Scan for the cell matching the given text and deliver its (x, y) coordinate at center. 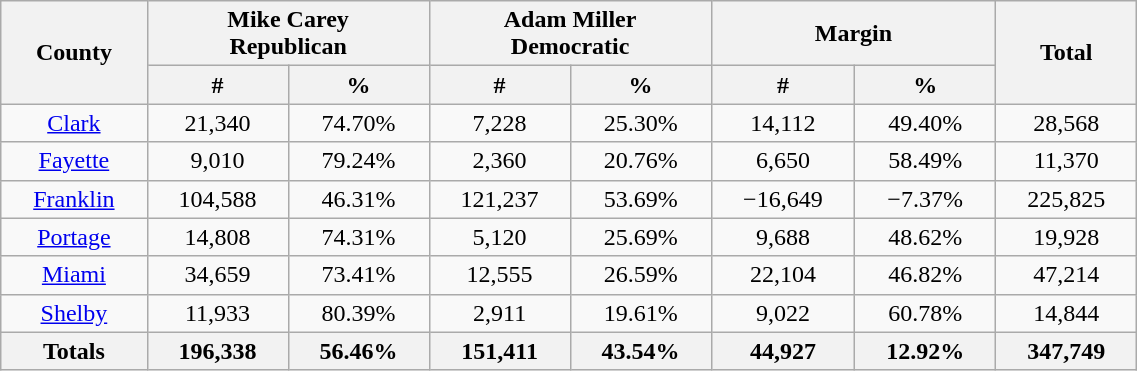
Franklin (74, 199)
9,688 (782, 237)
53.69% (640, 199)
73.41% (358, 275)
−7.37% (926, 199)
11,370 (1066, 161)
46.31% (358, 199)
14,808 (218, 237)
12.92% (926, 351)
43.54% (640, 351)
9,022 (782, 313)
21,340 (218, 123)
−16,649 (782, 199)
County (74, 52)
47,214 (1066, 275)
7,228 (500, 123)
151,411 (500, 351)
14,112 (782, 123)
25.30% (640, 123)
347,749 (1066, 351)
48.62% (926, 237)
Miami (74, 275)
14,844 (1066, 313)
49.40% (926, 123)
74.31% (358, 237)
44,927 (782, 351)
Shelby (74, 313)
196,338 (218, 351)
2,911 (500, 313)
19.61% (640, 313)
11,933 (218, 313)
12,555 (500, 275)
56.46% (358, 351)
Adam MillerDemocratic (570, 34)
22,104 (782, 275)
104,588 (218, 199)
25.69% (640, 237)
Margin (854, 34)
Clark (74, 123)
9,010 (218, 161)
34,659 (218, 275)
5,120 (500, 237)
58.49% (926, 161)
Totals (74, 351)
2,360 (500, 161)
26.59% (640, 275)
74.70% (358, 123)
46.82% (926, 275)
Total (1066, 52)
28,568 (1066, 123)
121,237 (500, 199)
60.78% (926, 313)
80.39% (358, 313)
19,928 (1066, 237)
Mike CareyRepublican (288, 34)
79.24% (358, 161)
Portage (74, 237)
20.76% (640, 161)
6,650 (782, 161)
225,825 (1066, 199)
Fayette (74, 161)
